Pinpoint the cell where the given text exists, returning its [x, y] midpoint coordinate. 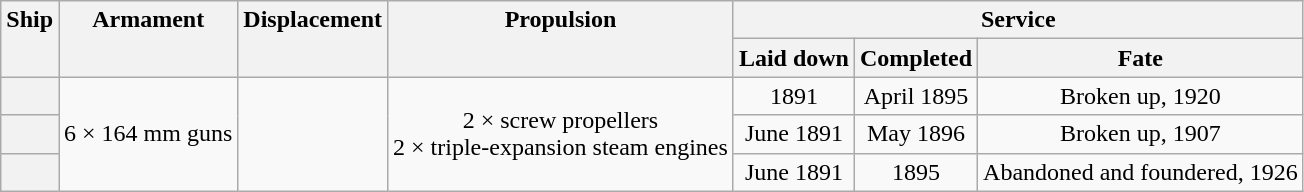
Propulsion [561, 39]
Completed [916, 58]
2 × screw propellers2 × triple-expansion steam engines [561, 134]
Broken up, 1920 [1141, 96]
6 × 164 mm guns [148, 134]
April 1895 [916, 96]
Abandoned and foundered, 1926 [1141, 172]
Fate [1141, 58]
Laid down [794, 58]
1895 [916, 172]
1891 [794, 96]
Armament [148, 39]
Service [1018, 20]
Ship [30, 39]
Broken up, 1907 [1141, 134]
May 1896 [916, 134]
Displacement [313, 39]
